Return [X, Y] of the center of cell containing provided text 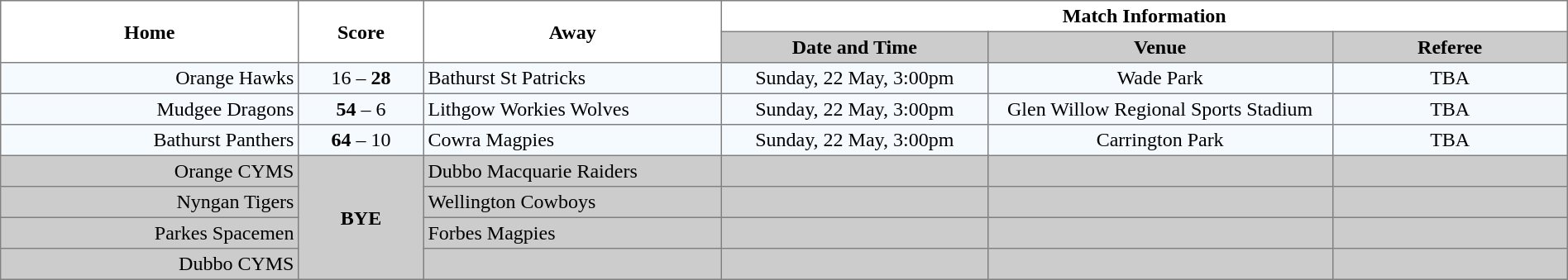
Referee [1450, 47]
Venue [1159, 47]
Dubbo Macquarie Raiders [572, 171]
Bathurst St Patricks [572, 78]
Match Information [1145, 17]
Carrington Park [1159, 140]
Forbes Magpies [572, 233]
Wade Park [1159, 78]
Date and Time [854, 47]
Orange Hawks [150, 78]
Cowra Magpies [572, 140]
Bathurst Panthers [150, 140]
16 – 28 [361, 78]
Mudgee Dragons [150, 109]
Wellington Cowboys [572, 202]
BYE [361, 217]
Glen Willow Regional Sports Stadium [1159, 109]
Parkes Spacemen [150, 233]
Nyngan Tigers [150, 202]
Score [361, 31]
Away [572, 31]
Lithgow Workies Wolves [572, 109]
54 – 6 [361, 109]
64 – 10 [361, 140]
Orange CYMS [150, 171]
Dubbo CYMS [150, 264]
Home [150, 31]
